Extract the [X, Y] coordinate from the center of the cell holding the provided text.  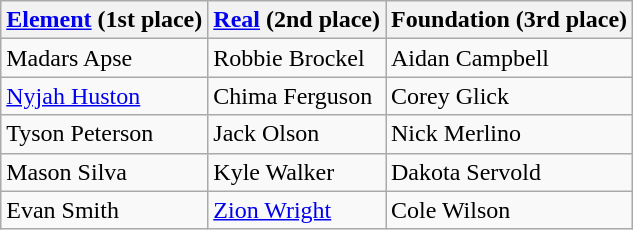
Chima Ferguson [297, 96]
Kyle Walker [297, 172]
Real (2nd place) [297, 20]
Mason Silva [104, 172]
Zion Wright [297, 210]
Aidan Campbell [510, 58]
Corey Glick [510, 96]
Nick Merlino [510, 134]
Madars Apse [104, 58]
Robbie Brockel [297, 58]
Dakota Servold [510, 172]
Jack Olson [297, 134]
Nyjah Huston [104, 96]
Tyson Peterson [104, 134]
Foundation (3rd place) [510, 20]
Element (1st place) [104, 20]
Evan Smith [104, 210]
Cole Wilson [510, 210]
